Return [x, y] of the center of cell containing provided text 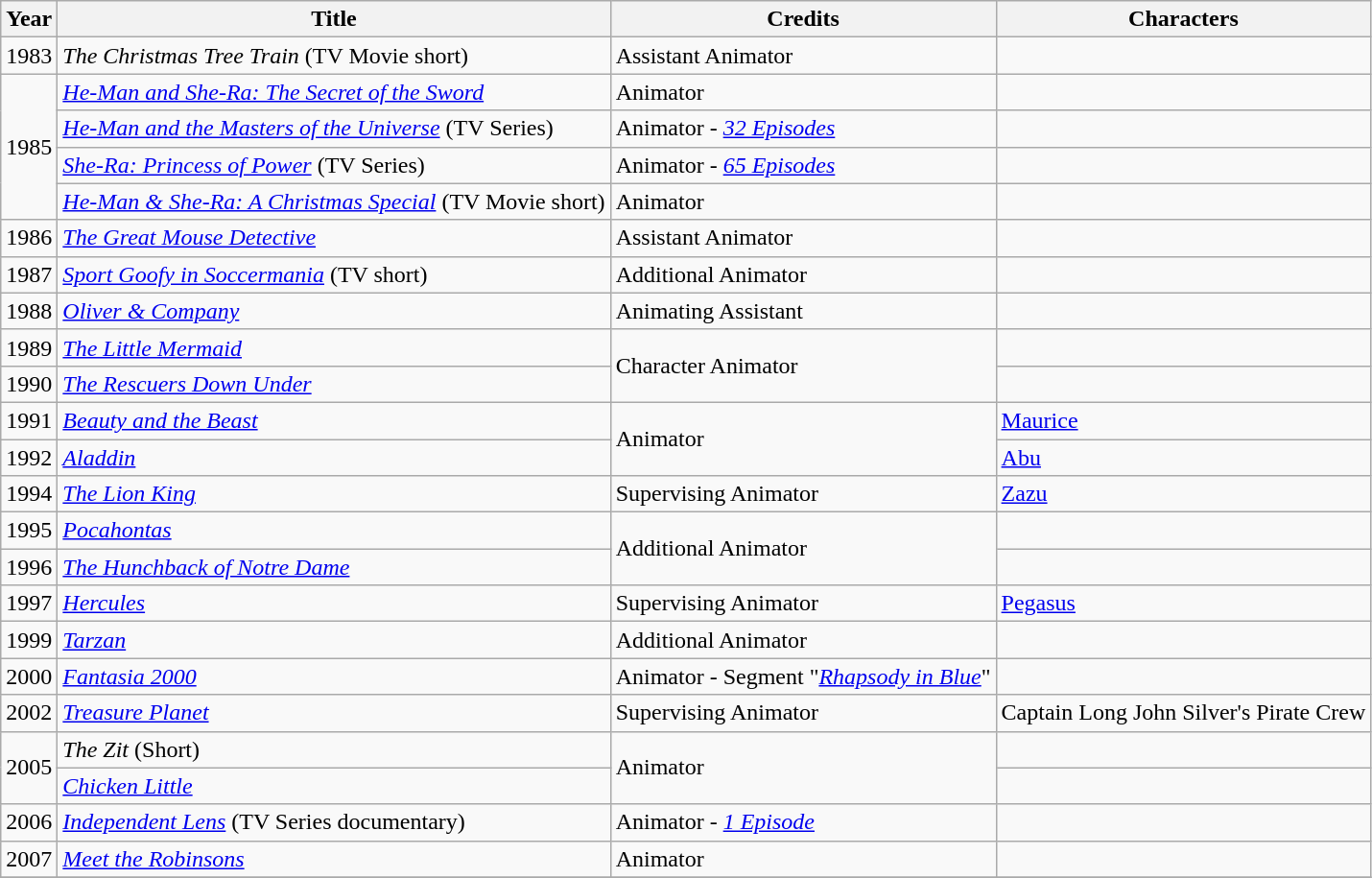
1997 [29, 604]
The Little Mermaid [334, 347]
Zazu [1184, 494]
The Great Mouse Detective [334, 238]
Beauty and the Beast [334, 420]
Animator - 1 Episode [803, 822]
Treasure Planet [334, 713]
1990 [29, 384]
2005 [29, 768]
2000 [29, 676]
1991 [29, 420]
Animating Assistant [803, 311]
Chicken Little [334, 786]
He-Man & She-Ra: A Christmas Special (TV Movie short) [334, 202]
The Christmas Tree Train (TV Movie short) [334, 56]
Title [334, 19]
1988 [29, 311]
Aladdin [334, 458]
1983 [29, 56]
1999 [29, 640]
Credits [803, 19]
Tarzan [334, 640]
Captain Long John Silver's Pirate Crew [1184, 713]
The Zit (Short) [334, 749]
2006 [29, 822]
He-Man and the Masters of the Universe (TV Series) [334, 129]
Animator - 65 Episodes [803, 165]
Year [29, 19]
Fantasia 2000 [334, 676]
1992 [29, 458]
Maurice [1184, 420]
Independent Lens (TV Series documentary) [334, 822]
Pocahontas [334, 531]
He-Man and She-Ra: The Secret of the Sword [334, 92]
1986 [29, 238]
2007 [29, 859]
Abu [1184, 458]
Meet the Robinsons [334, 859]
1996 [29, 567]
Animator - 32 Episodes [803, 129]
2002 [29, 713]
Animator - Segment "Rhapsody in Blue" [803, 676]
Oliver & Company [334, 311]
The Hunchback of Notre Dame [334, 567]
1989 [29, 347]
The Rescuers Down Under [334, 384]
Character Animator [803, 366]
The Lion King [334, 494]
Characters [1184, 19]
1995 [29, 531]
She-Ra: Princess of Power (TV Series) [334, 165]
Pegasus [1184, 604]
1987 [29, 274]
1994 [29, 494]
Sport Goofy in Soccermania (TV short) [334, 274]
1985 [29, 147]
Hercules [334, 604]
